Search for the cell housing the specified text and yield its (x, y) center coordinate. 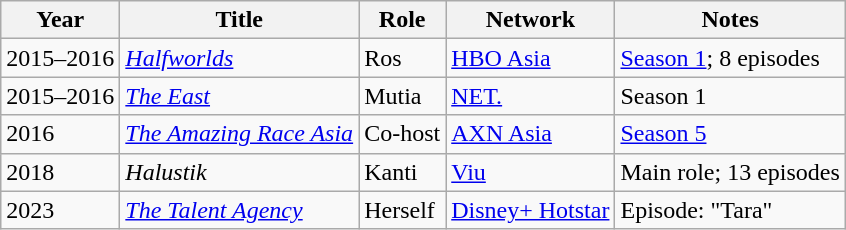
Viu (530, 172)
Title (240, 20)
2023 (60, 210)
The East (240, 96)
The Talent Agency (240, 210)
NET. (530, 96)
Season 1; 8 episodes (730, 58)
Halustik (240, 172)
Role (402, 20)
Halfworlds (240, 58)
Network (530, 20)
AXN Asia (530, 134)
Main role; 13 episodes (730, 172)
Season 1 (730, 96)
Co-host (402, 134)
Disney+ Hotstar (530, 210)
Ros (402, 58)
2016 (60, 134)
Season 5 (730, 134)
Episode: "Tara" (730, 210)
Notes (730, 20)
Year (60, 20)
The Amazing Race Asia (240, 134)
2018 (60, 172)
Kanti (402, 172)
Herself (402, 210)
HBO Asia (530, 58)
Mutia (402, 96)
